Provide the [x, y] coordinate of the cell's center where the given text is located.  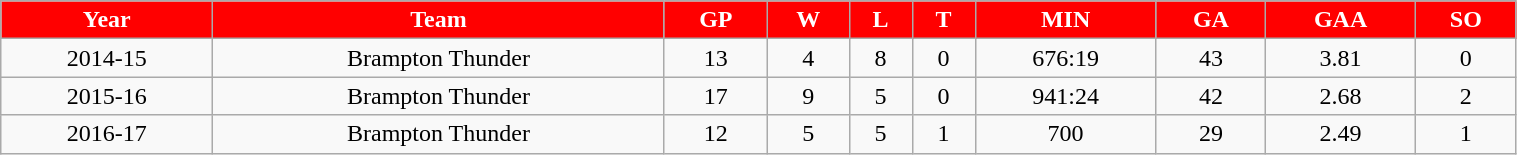
700 [1066, 134]
13 [716, 58]
676:19 [1066, 58]
2015-16 [107, 96]
941:24 [1066, 96]
MIN [1066, 20]
3.81 [1341, 58]
9 [809, 96]
SO [1466, 20]
2014-15 [107, 58]
W [809, 20]
43 [1211, 58]
2 [1466, 96]
2.68 [1341, 96]
17 [716, 96]
8 [880, 58]
2.49 [1341, 134]
GAA [1341, 20]
29 [1211, 134]
42 [1211, 96]
Team [438, 20]
Year [107, 20]
GP [716, 20]
4 [809, 58]
2016-17 [107, 134]
12 [716, 134]
GA [1211, 20]
T [944, 20]
L [880, 20]
